Find where the given text appears and provide that cell's center as (X, Y) coordinate. 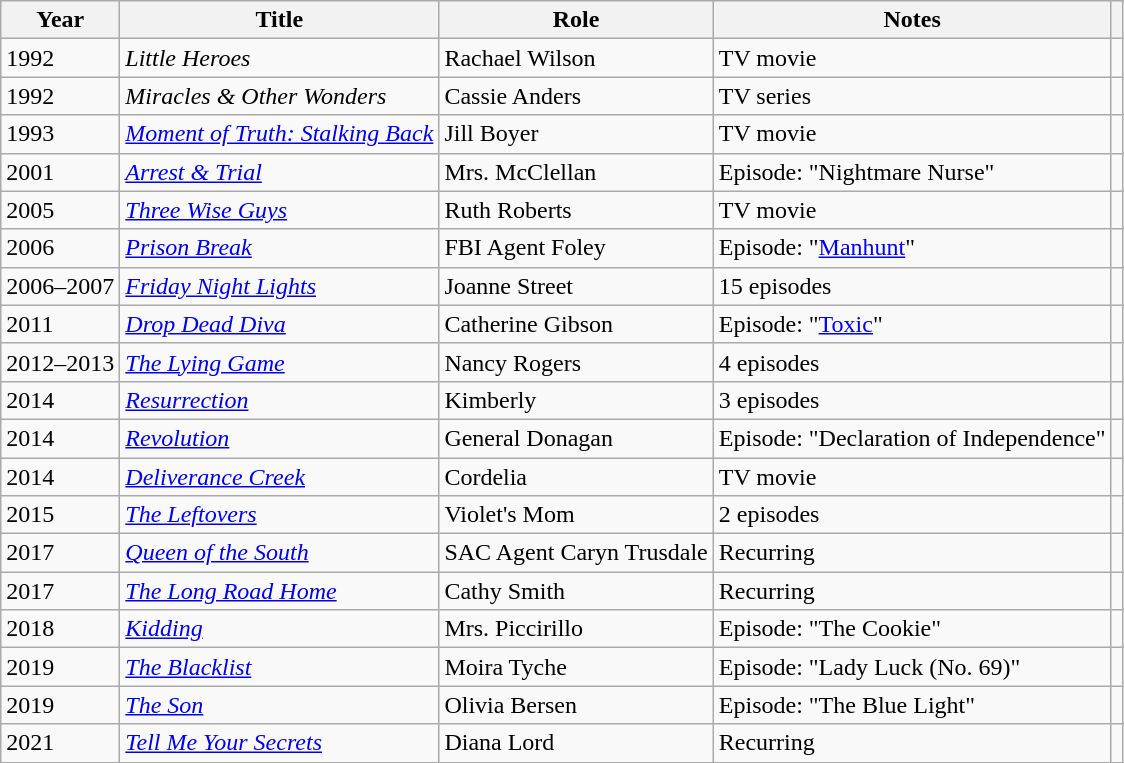
Miracles & Other Wonders (280, 96)
Violet's Mom (576, 515)
Nancy Rogers (576, 362)
Revolution (280, 438)
2012–2013 (60, 362)
2018 (60, 629)
Episode: "Lady Luck (No. 69)" (912, 667)
2005 (60, 210)
FBI Agent Foley (576, 248)
The Leftovers (280, 515)
Drop Dead Diva (280, 324)
2015 (60, 515)
4 episodes (912, 362)
Rachael Wilson (576, 58)
Catherine Gibson (576, 324)
SAC Agent Caryn Trusdale (576, 553)
Year (60, 20)
2 episodes (912, 515)
Kimberly (576, 400)
Mrs. Piccirillo (576, 629)
TV series (912, 96)
Moment of Truth: Stalking Back (280, 134)
The Long Road Home (280, 591)
The Son (280, 705)
2021 (60, 743)
2001 (60, 172)
Cassie Anders (576, 96)
Jill Boyer (576, 134)
Episode: "Manhunt" (912, 248)
2006–2007 (60, 286)
Ruth Roberts (576, 210)
Title (280, 20)
Episode: "The Cookie" (912, 629)
Olivia Bersen (576, 705)
Prison Break (280, 248)
The Lying Game (280, 362)
Mrs. McClellan (576, 172)
Notes (912, 20)
Diana Lord (576, 743)
Queen of the South (280, 553)
Cathy Smith (576, 591)
Episode: "Toxic" (912, 324)
Deliverance Creek (280, 477)
Episode: "The Blue Light" (912, 705)
Kidding (280, 629)
Little Heroes (280, 58)
Friday Night Lights (280, 286)
Role (576, 20)
The Blacklist (280, 667)
15 episodes (912, 286)
Tell Me Your Secrets (280, 743)
Moira Tyche (576, 667)
Cordelia (576, 477)
3 episodes (912, 400)
1993 (60, 134)
2006 (60, 248)
Joanne Street (576, 286)
2011 (60, 324)
Episode: "Declaration of Independence" (912, 438)
Episode: "Nightmare Nurse" (912, 172)
Arrest & Trial (280, 172)
Resurrection (280, 400)
General Donagan (576, 438)
Three Wise Guys (280, 210)
